Pinpoint the cell where the given text exists, returning its [x, y] midpoint coordinate. 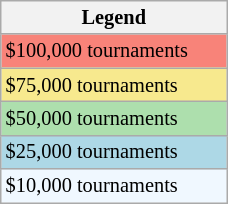
$25,000 tournaments [114, 152]
$10,000 tournaments [114, 186]
$100,000 tournaments [114, 51]
$75,000 tournaments [114, 85]
$50,000 tournaments [114, 118]
Legend [114, 17]
